Search for the cell housing the specified text and yield its [x, y] center coordinate. 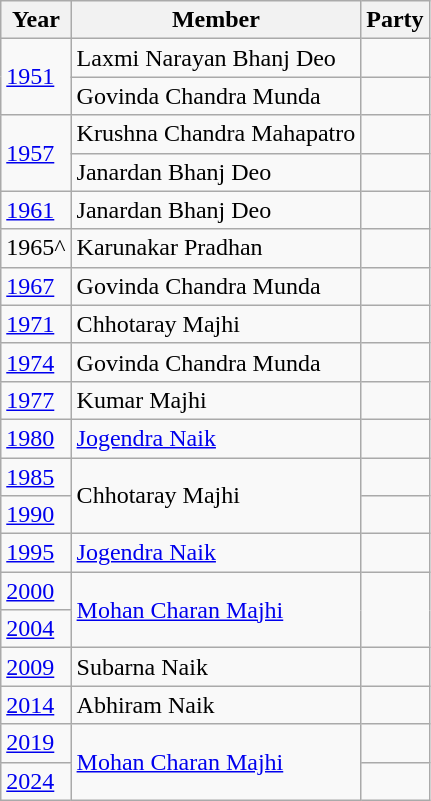
Krushna Chandra Mahapatro [216, 134]
Karunakar Pradhan [216, 248]
1977 [36, 400]
1990 [36, 515]
1965^ [36, 248]
Subarna Naik [216, 667]
1985 [36, 477]
Party [395, 20]
Abhiram Naik [216, 705]
Laxmi Narayan Bhanj Deo [216, 58]
2014 [36, 705]
1974 [36, 362]
1971 [36, 324]
1967 [36, 286]
2024 [36, 781]
2004 [36, 629]
1995 [36, 553]
2019 [36, 743]
1951 [36, 77]
2009 [36, 667]
1980 [36, 438]
Year [36, 20]
2000 [36, 591]
1961 [36, 210]
Member [216, 20]
Kumar Majhi [216, 400]
1957 [36, 153]
